Provide the (X, Y) coordinate of the cell's center where the given text is located.  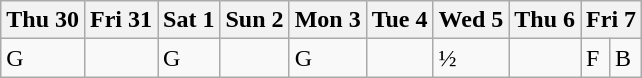
½ (471, 58)
Wed 5 (471, 20)
Thu 6 (545, 20)
Mon 3 (328, 20)
Sun 2 (254, 20)
Fri 7 (612, 20)
B (625, 58)
Fri 31 (122, 20)
F (596, 58)
Tue 4 (400, 20)
Sat 1 (189, 20)
Thu 30 (43, 20)
